Determine the (X, Y) coordinate at the center of the cell enclosing the given text.  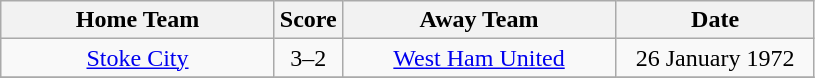
Away Team (479, 20)
Score (308, 20)
3–2 (308, 58)
Date (716, 20)
Stoke City (138, 58)
West Ham United (479, 58)
Home Team (138, 20)
26 January 1972 (716, 58)
